Return the (x, y) coordinate for the center point of the cell that contains the specified text.  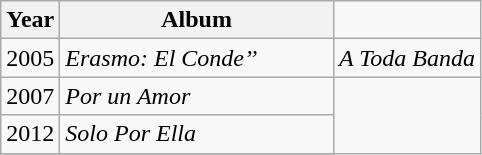
2007 (30, 96)
2012 (30, 134)
A Toda Banda (406, 58)
Solo Por Ella (197, 134)
Year (30, 20)
Album (197, 20)
2005 (30, 58)
Por un Amor (197, 96)
Erasmo: El Conde’’ (197, 58)
